Detect which cell encompasses the target text, then output its (x, y) center coordinate. 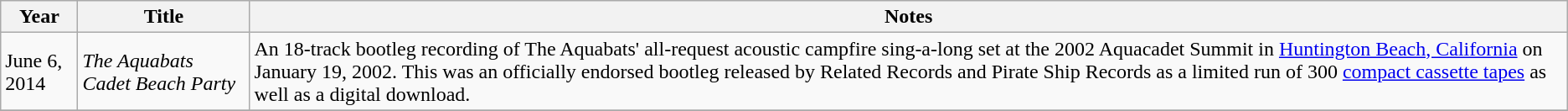
Notes (908, 17)
June 6, 2014 (39, 71)
Title (164, 17)
Year (39, 17)
The Aquabats Cadet Beach Party (164, 71)
